Output the [x, y] coordinate of the center of the cell containing the given text.  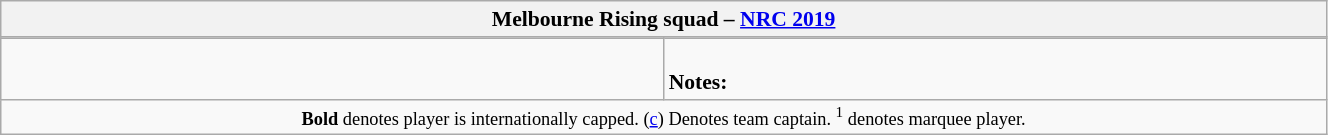
Melbourne Rising squad – NRC 2019 [664, 19]
Notes: [996, 68]
Bold denotes player is internationally capped. (c) Denotes team captain. 1 denotes marquee player. [664, 117]
